Capture the cell that displays the provided text and extract its (X, Y) central coordinate. 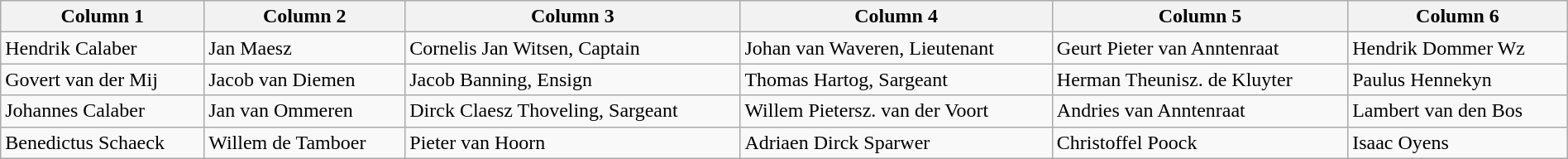
Govert van der Mij (103, 79)
Column 6 (1458, 17)
Column 4 (896, 17)
Paulus Hennekyn (1458, 79)
Column 2 (304, 17)
Column 1 (103, 17)
Hendrik Dommer Wz (1458, 48)
Jacob van Diemen (304, 79)
Cornelis Jan Witsen, Captain (572, 48)
Andries van Anntenraat (1199, 111)
Dirck Claesz Thoveling, Sargeant (572, 111)
Willem de Tamboer (304, 142)
Jacob Banning, Ensign (572, 79)
Christoffel Poock (1199, 142)
Column 3 (572, 17)
Willem Pietersz. van der Voort (896, 111)
Isaac Oyens (1458, 142)
Jan Maesz (304, 48)
Benedictus Schaeck (103, 142)
Geurt Pieter van Anntenraat (1199, 48)
Adriaen Dirck Sparwer (896, 142)
Thomas Hartog, Sargeant (896, 79)
Lambert van den Bos (1458, 111)
Pieter van Hoorn (572, 142)
Herman Theunisz. de Kluyter (1199, 79)
Johan van Waveren, Lieutenant (896, 48)
Johannes Calaber (103, 111)
Hendrik Calaber (103, 48)
Jan van Ommeren (304, 111)
Column 5 (1199, 17)
